Return (X, Y) of the center of cell containing provided text 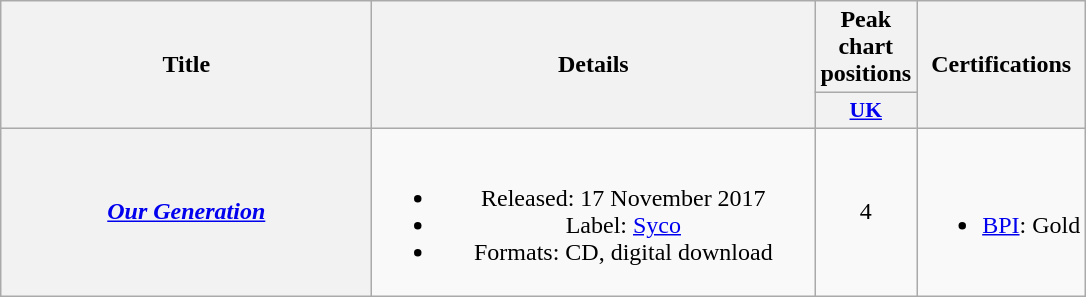
UK (866, 111)
Details (594, 65)
4 (866, 212)
Our Generation (186, 212)
Title (186, 65)
Certifications (1002, 65)
Peak chart positions (866, 47)
BPI: Gold (1002, 212)
Released: 17 November 2017Label: SycoFormats: CD, digital download (594, 212)
